Return (X, Y) of the center of cell containing provided text 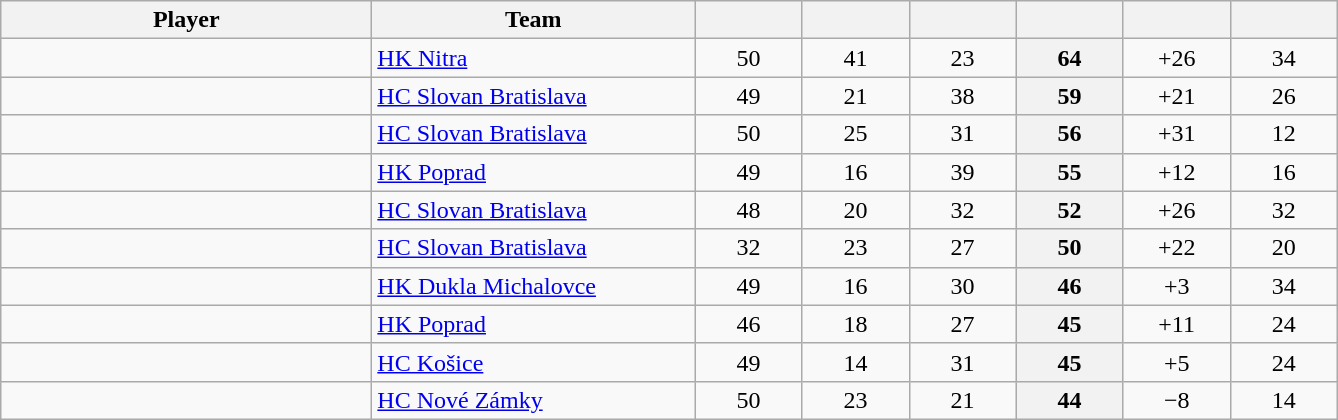
59 (1070, 96)
HK Dukla Michalovce (534, 286)
Team (534, 20)
38 (962, 96)
+22 (1176, 248)
12 (1284, 134)
44 (1070, 400)
+31 (1176, 134)
41 (856, 58)
+5 (1176, 362)
30 (962, 286)
Player (186, 20)
52 (1070, 210)
48 (748, 210)
55 (1070, 172)
56 (1070, 134)
26 (1284, 96)
64 (1070, 58)
+21 (1176, 96)
HC Košice (534, 362)
25 (856, 134)
+11 (1176, 324)
HK Nitra (534, 58)
+3 (1176, 286)
−8 (1176, 400)
18 (856, 324)
HC Nové Zámky (534, 400)
39 (962, 172)
+12 (1176, 172)
